For the text-containing cell, return its midpoint in [X, Y] coordinate format. 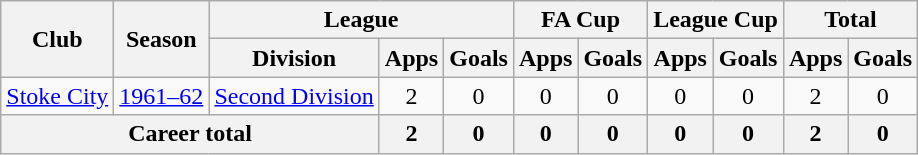
Club [58, 39]
1961–62 [162, 96]
League Cup [716, 20]
Second Division [294, 96]
Division [294, 58]
Season [162, 39]
Total [850, 20]
FA Cup [580, 20]
Career total [190, 134]
League [362, 20]
Stoke City [58, 96]
